Output the [X, Y] coordinate of the center of the cell containing the given text.  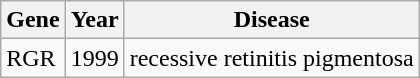
Gene [33, 20]
RGR [33, 58]
1999 [94, 58]
Year [94, 20]
recessive retinitis pigmentosa [272, 58]
Disease [272, 20]
